Locate the cell with the specified text and output its [X, Y] center coordinate. 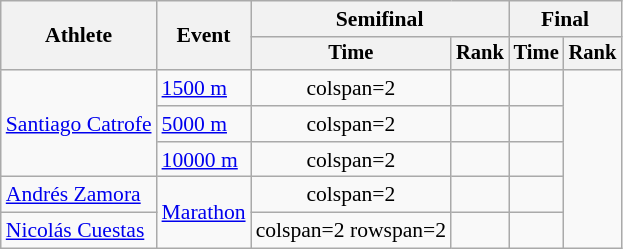
Santiago Catrofe [79, 124]
Nicolás Cuestas [79, 231]
5000 m [204, 124]
Final [565, 19]
Andrés Zamora [79, 195]
Event [204, 36]
10000 m [204, 160]
Athlete [79, 36]
1500 m [204, 88]
Marathon [204, 212]
Semifinal [380, 19]
colspan=2 rowspan=2 [352, 231]
